Identify which cell holds the provided text, then report its (X, Y) central coordinate. 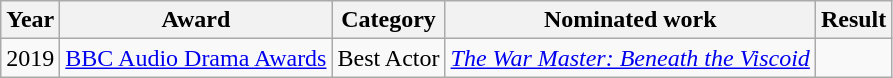
The War Master: Beneath the Viscoid (630, 58)
Year (30, 20)
2019 (30, 58)
Best Actor (388, 58)
BBC Audio Drama Awards (196, 58)
Nominated work (630, 20)
Category (388, 20)
Award (196, 20)
Result (853, 20)
